Extract the (x, y) coordinate from the center of the cell holding the provided text.  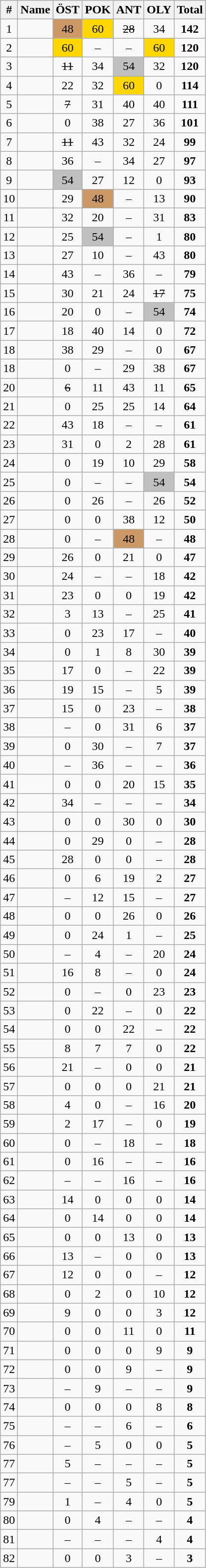
73 (9, 1388)
ÖST (67, 10)
59 (9, 1124)
71 (9, 1350)
76 (9, 1445)
# (9, 10)
81 (9, 1539)
69 (9, 1313)
POK (98, 10)
46 (9, 878)
49 (9, 935)
99 (190, 142)
93 (190, 180)
57 (9, 1086)
111 (190, 104)
142 (190, 29)
44 (9, 841)
OLY (159, 10)
63 (9, 1199)
101 (190, 123)
90 (190, 198)
82 (9, 1558)
83 (190, 217)
Total (190, 10)
56 (9, 1067)
51 (9, 973)
55 (9, 1048)
Name (36, 10)
68 (9, 1294)
114 (190, 85)
97 (190, 161)
45 (9, 860)
70 (9, 1331)
62 (9, 1181)
ANT (129, 10)
53 (9, 1010)
66 (9, 1256)
33 (9, 633)
